From the cell containing the given text, extract its center point as (X, Y) coordinate. 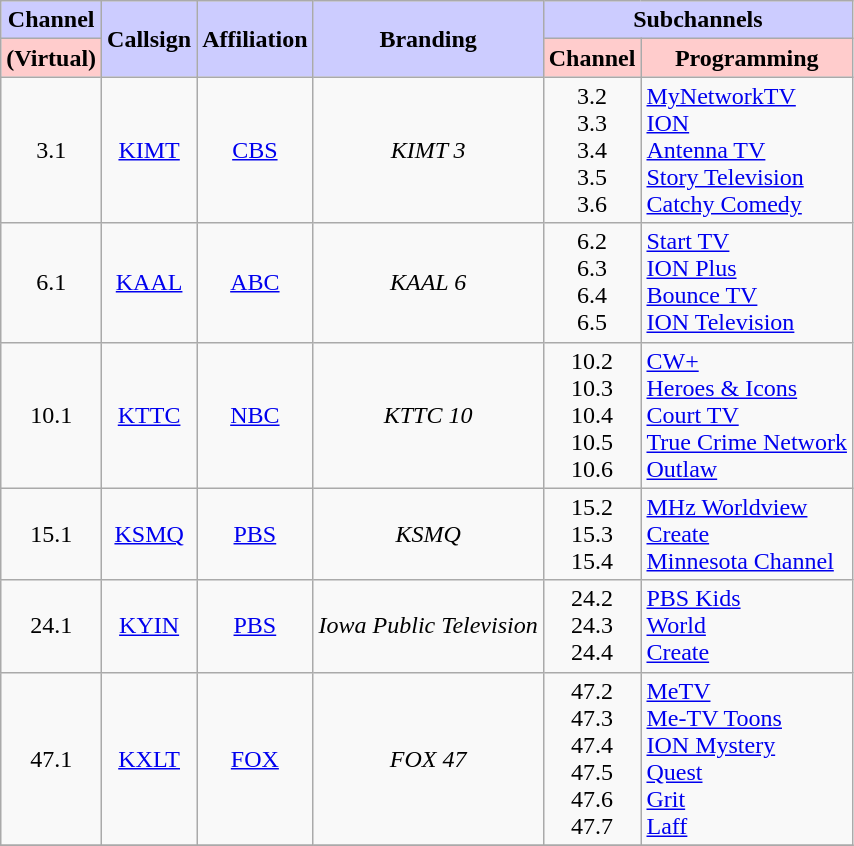
ABC (255, 282)
CW+Heroes & IconsCourt TVTrue Crime NetworkOutlaw (747, 415)
10.210.310.410.510.6 (592, 415)
MyNetworkTVIONAntenna TVStory TelevisionCatchy Comedy (747, 150)
Iowa Public Television (428, 626)
PBS KidsWorldCreate (747, 626)
6.1 (52, 282)
10.1 (52, 415)
FOX 47 (428, 758)
3.1 (52, 150)
47.1 (52, 758)
15.1 (52, 534)
6.26.36.46.5 (592, 282)
Programming (747, 58)
15.215.315.4 (592, 534)
KTTC 10 (428, 415)
MeTVMe-TV ToonsION MysteryQuestGritLaff (747, 758)
KAAL 6 (428, 282)
KXLT (150, 758)
KIMT 3 (428, 150)
47.247.347.447.547.647.7 (592, 758)
Start TVION PlusBounce TVION Television (747, 282)
Affiliation (255, 39)
FOX (255, 758)
NBC (255, 415)
CBS (255, 150)
KYIN (150, 626)
Branding (428, 39)
KAAL (150, 282)
24.224.324.4 (592, 626)
KIMT (150, 150)
(Virtual) (52, 58)
MHz WorldviewCreateMinnesota Channel (747, 534)
Callsign (150, 39)
3.23.33.43.53.6 (592, 150)
KTTC (150, 415)
Subchannels (698, 20)
24.1 (52, 626)
